Provide the [x, y] coordinate of the cell's center where the given text is located.  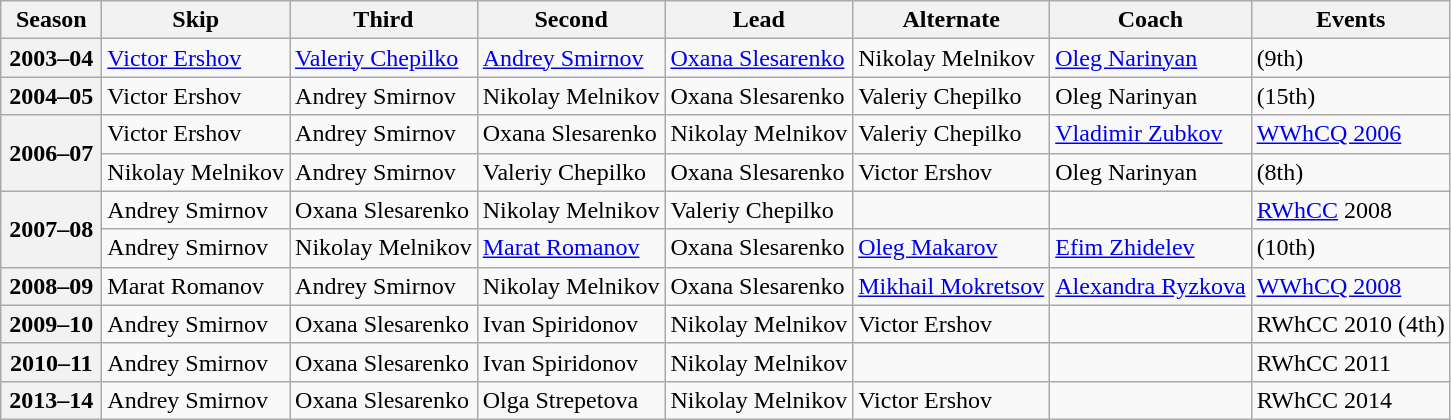
2004–05 [52, 96]
RWhCC 2011 [1350, 362]
Season [52, 20]
Mikhail Mokretsov [952, 286]
(9th) [1350, 58]
Olga Strepetova [571, 400]
Alexandra Ryzkova [1150, 286]
WWhCQ 2008 [1350, 286]
2009–10 [52, 324]
(8th) [1350, 172]
2007–08 [52, 229]
RWhCC 2014 [1350, 400]
RWhCC 2010 (4th) [1350, 324]
Skip [196, 20]
Alternate [952, 20]
Third [384, 20]
(10th) [1350, 248]
RWhCC 2008 [1350, 210]
(15th) [1350, 96]
Efim Zhidelev [1150, 248]
2013–14 [52, 400]
Vladimir Zubkov [1150, 134]
Second [571, 20]
Events [1350, 20]
2003–04 [52, 58]
Lead [759, 20]
2008–09 [52, 286]
2006–07 [52, 153]
Oleg Makarov [952, 248]
WWhCQ 2006 [1350, 134]
2010–11 [52, 362]
Coach [1150, 20]
